Return the (x, y) coordinate for the center point of the cell that contains the specified text.  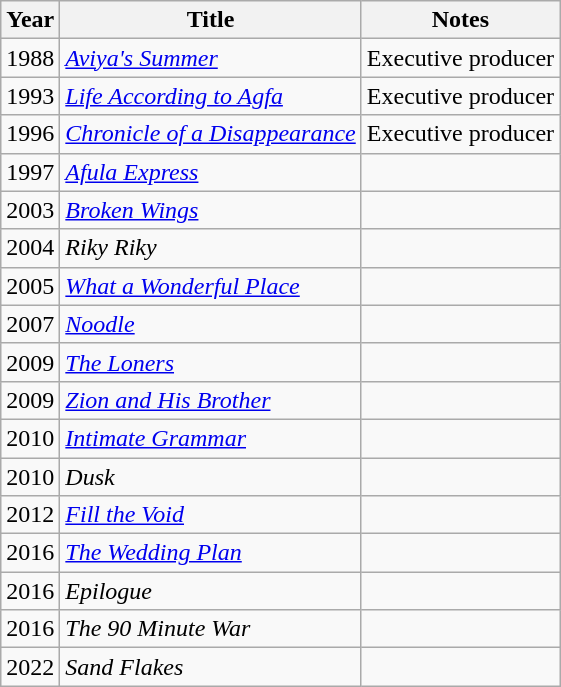
What a Wonderful Place (210, 286)
Sand Flakes (210, 667)
1988 (30, 58)
2003 (30, 210)
The Wedding Plan (210, 553)
2012 (30, 515)
Afula Express (210, 172)
Riky Riky (210, 248)
Dusk (210, 477)
Chronicle of a Disappearance (210, 134)
2005 (30, 286)
The Loners (210, 362)
2007 (30, 324)
Epilogue (210, 591)
2004 (30, 248)
Noodle (210, 324)
Zion and His Brother (210, 400)
Aviya's Summer (210, 58)
2022 (30, 667)
Life According to Agfa (210, 96)
Year (30, 20)
Title (210, 20)
Fill the Void (210, 515)
Notes (460, 20)
1996 (30, 134)
1997 (30, 172)
The 90 Minute War (210, 629)
Broken Wings (210, 210)
Intimate Grammar (210, 438)
1993 (30, 96)
